Find where the given text appears and provide that cell's center as (x, y) coordinate. 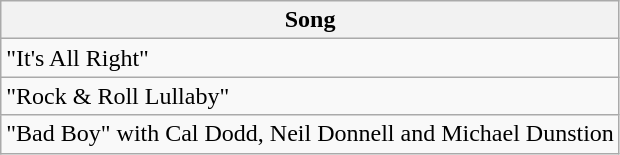
"It's All Right" (310, 58)
"Bad Boy" with Cal Dodd, Neil Donnell and Michael Dunstion (310, 134)
Song (310, 20)
"Rock & Roll Lullaby" (310, 96)
